Detect which cell encompasses the target text, then output its [X, Y] center coordinate. 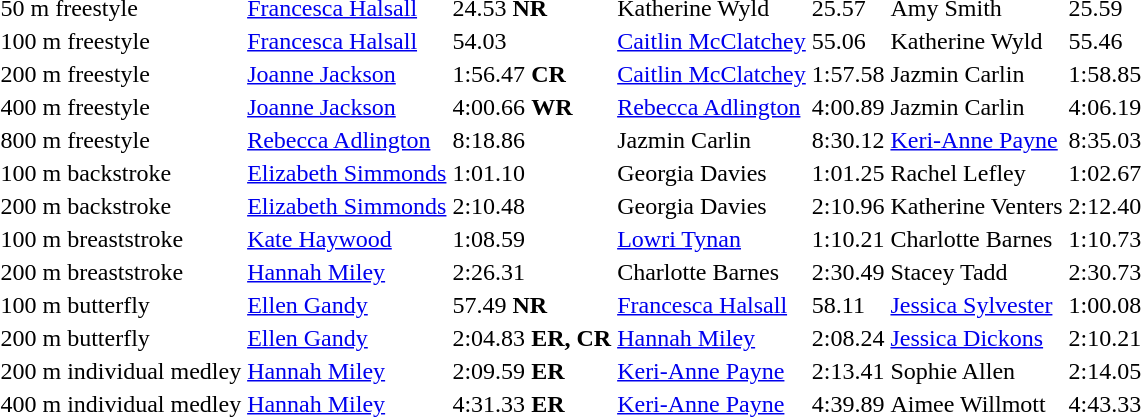
1:57.58 [848, 74]
Lowri Tynan [712, 239]
2:10.96 [848, 206]
2:10.48 [532, 206]
1:56.47 CR [532, 74]
58.11 [848, 305]
54.03 [532, 41]
Kate Haywood [347, 239]
1:10.21 [848, 239]
2:08.24 [848, 338]
Jessica Dickons [976, 338]
55.06 [848, 41]
2:30.49 [848, 272]
Katherine Wyld [976, 41]
4:00.89 [848, 107]
Jessica Sylvester [976, 305]
8:30.12 [848, 140]
1:08.59 [532, 239]
Rachel Lefley [976, 173]
57.49 NR [532, 305]
4:00.66 WR [532, 107]
2:26.31 [532, 272]
8:18.86 [532, 140]
Katherine Venters [976, 206]
2:04.83 ER, CR [532, 338]
2:09.59 ER [532, 371]
Sophie Allen [976, 371]
1:01.25 [848, 173]
Stacey Tadd [976, 272]
1:01.10 [532, 173]
2:13.41 [848, 371]
